Detect which cell encompasses the target text, then output its [x, y] center coordinate. 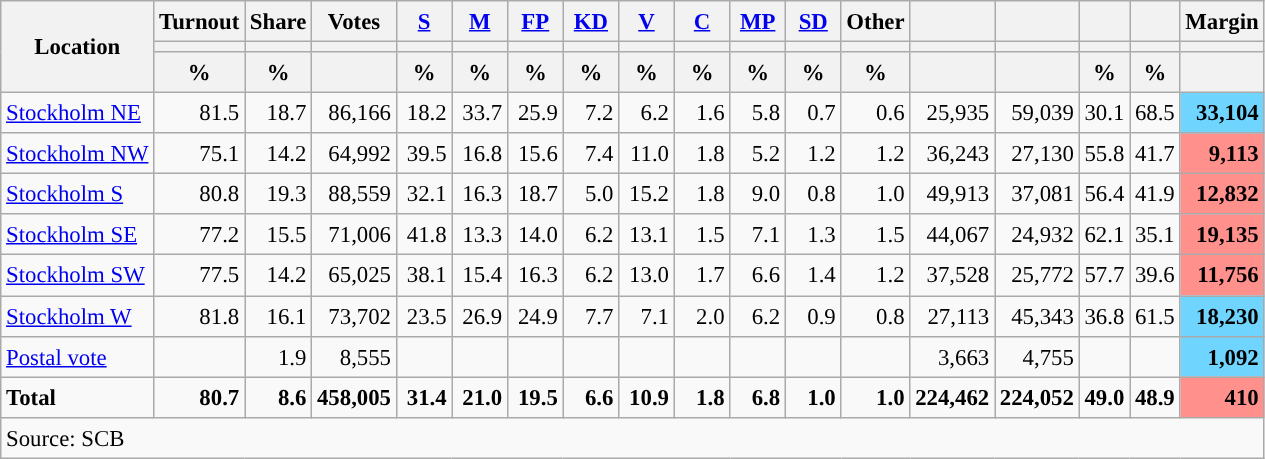
FP [535, 22]
Share [278, 22]
77.5 [200, 276]
39.6 [1155, 276]
Location [78, 47]
59,039 [1036, 114]
9.0 [758, 194]
41.7 [1155, 154]
410 [1222, 398]
C [702, 22]
81.5 [200, 114]
41.9 [1155, 194]
15.5 [278, 234]
224,052 [1036, 398]
68.5 [1155, 114]
86,166 [354, 114]
39.5 [424, 154]
38.1 [424, 276]
19.5 [535, 398]
4,755 [1036, 356]
11.0 [647, 154]
8,555 [354, 356]
10.9 [647, 398]
25.9 [535, 114]
Votes [354, 22]
16.8 [480, 154]
13.3 [480, 234]
25,772 [1036, 276]
6.8 [758, 398]
36,243 [952, 154]
36.8 [1104, 316]
15.4 [480, 276]
1.4 [813, 276]
8.6 [278, 398]
7.2 [591, 114]
44,067 [952, 234]
21.0 [480, 398]
62.1 [1104, 234]
13.1 [647, 234]
19.3 [278, 194]
27,130 [1036, 154]
S [424, 22]
88,559 [354, 194]
0.6 [876, 114]
32.1 [424, 194]
15.2 [647, 194]
19,135 [1222, 234]
31.4 [424, 398]
Stockholm W [78, 316]
1.7 [702, 276]
16.1 [278, 316]
3,663 [952, 356]
KD [591, 22]
Turnout [200, 22]
30.1 [1104, 114]
57.7 [1104, 276]
41.8 [424, 234]
23.5 [424, 316]
Postal vote [78, 356]
Stockholm S [78, 194]
26.9 [480, 316]
Stockholm SW [78, 276]
18,230 [1222, 316]
11,756 [1222, 276]
5.0 [591, 194]
0.9 [813, 316]
M [480, 22]
V [647, 22]
Total [78, 398]
48.9 [1155, 398]
1.6 [702, 114]
2.0 [702, 316]
24,932 [1036, 234]
Source: SCB [632, 438]
77.2 [200, 234]
5.8 [758, 114]
33,104 [1222, 114]
27,113 [952, 316]
224,462 [952, 398]
13.0 [647, 276]
80.7 [200, 398]
SD [813, 22]
Margin [1222, 22]
24.9 [535, 316]
7.4 [591, 154]
35.1 [1155, 234]
0.7 [813, 114]
9,113 [1222, 154]
65,025 [354, 276]
1,092 [1222, 356]
61.5 [1155, 316]
25,935 [952, 114]
64,992 [354, 154]
80.8 [200, 194]
1.9 [278, 356]
75.1 [200, 154]
7.7 [591, 316]
15.6 [535, 154]
Stockholm NE [78, 114]
14.0 [535, 234]
71,006 [354, 234]
37,528 [952, 276]
33.7 [480, 114]
Other [876, 22]
56.4 [1104, 194]
55.8 [1104, 154]
MP [758, 22]
5.2 [758, 154]
Stockholm SE [78, 234]
49.0 [1104, 398]
49,913 [952, 194]
1.3 [813, 234]
12,832 [1222, 194]
81.8 [200, 316]
37,081 [1036, 194]
458,005 [354, 398]
73,702 [354, 316]
18.2 [424, 114]
Stockholm NW [78, 154]
45,343 [1036, 316]
